For the text-containing cell, return its midpoint in [X, Y] coordinate format. 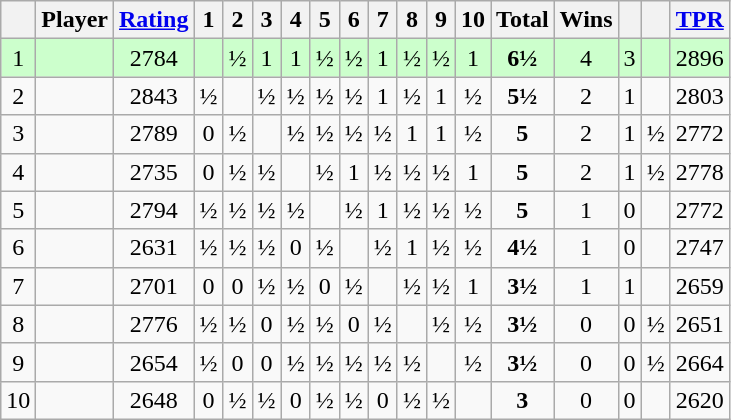
TPR [700, 20]
2654 [154, 362]
6½ [523, 58]
Wins [586, 20]
2735 [154, 172]
2648 [154, 400]
2776 [154, 324]
2664 [700, 362]
2747 [700, 248]
2784 [154, 58]
2778 [700, 172]
2651 [700, 324]
2803 [700, 96]
2620 [700, 400]
4½ [523, 248]
Rating [154, 20]
5½ [523, 96]
Total [523, 20]
2701 [154, 286]
2794 [154, 210]
2896 [700, 58]
2659 [700, 286]
2843 [154, 96]
2631 [154, 248]
Player [75, 20]
2789 [154, 134]
